Locate the cell with the specified text and output its (X, Y) center coordinate. 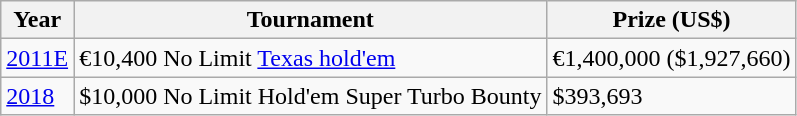
Prize (US$) (672, 20)
$393,693 (672, 96)
Tournament (310, 20)
$10,000 No Limit Hold'em Super Turbo Bounty (310, 96)
€10,400 No Limit Texas hold'em (310, 58)
2011E (38, 58)
2018 (38, 96)
Year (38, 20)
€1,400,000 ($1,927,660) (672, 58)
